Extract the (X, Y) coordinate from the center of the cell holding the provided text.  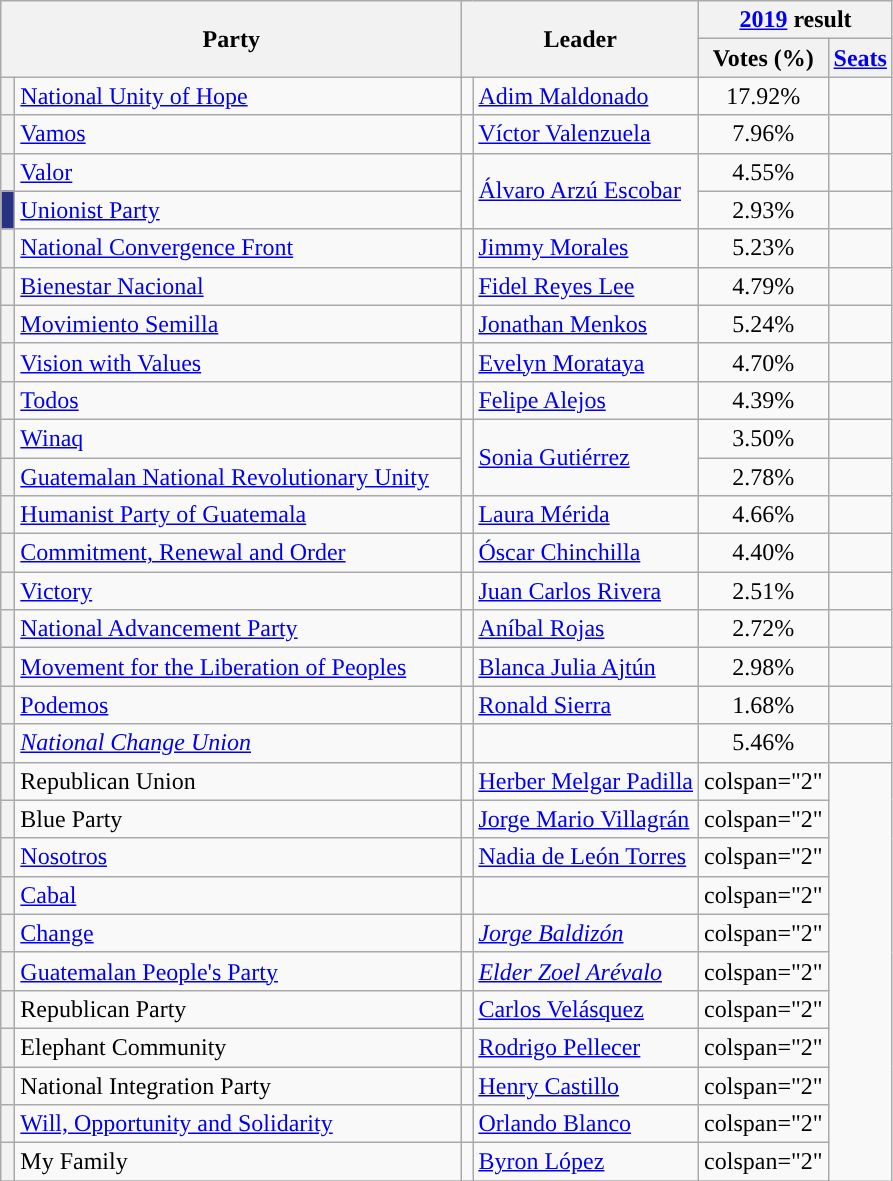
2.51% (764, 591)
Commitment, Renewal and Order (238, 553)
Aníbal Rojas (586, 629)
Laura Mérida (586, 515)
Valor (238, 172)
Nadia de León Torres (586, 857)
Winaq (238, 438)
Votes (%) (764, 58)
Óscar Chinchilla (586, 553)
2.98% (764, 667)
Jimmy Morales (586, 248)
Rodrigo Pellecer (586, 1047)
5.46% (764, 743)
Movement for the Liberation of Peoples (238, 667)
Movimiento Semilla (238, 324)
Humanist Party of Guatemala (238, 515)
Leader (580, 39)
Bienestar Nacional (238, 286)
Sonia Gutiérrez (586, 457)
Cabal (238, 895)
Republican Party (238, 1009)
5.24% (764, 324)
Nosotros (238, 857)
2.72% (764, 629)
Felipe Alejos (586, 400)
17.92% (764, 96)
4.40% (764, 553)
Victory (238, 591)
Evelyn Morataya (586, 362)
Change (238, 933)
Byron López (586, 1162)
4.66% (764, 515)
5.23% (764, 248)
Jorge Mario Villagrán (586, 819)
Podemos (238, 705)
Vamos (238, 134)
4.55% (764, 172)
Herber Melgar Padilla (586, 781)
Orlando Blanco (586, 1124)
Henry Castillo (586, 1085)
Jorge Baldizón (586, 933)
National Change Union (238, 743)
2019 result (796, 20)
National Advancement Party (238, 629)
Fidel Reyes Lee (586, 286)
Seats (860, 58)
National Unity of Hope (238, 96)
Jonathan Menkos (586, 324)
Álvaro Arzú Escobar (586, 191)
Elephant Community (238, 1047)
Juan Carlos Rivera (586, 591)
4.79% (764, 286)
Blanca Julia Ajtún (586, 667)
2.93% (764, 210)
My Family (238, 1162)
1.68% (764, 705)
3.50% (764, 438)
Víctor Valenzuela (586, 134)
Blue Party (238, 819)
National Integration Party (238, 1085)
Todos (238, 400)
Guatemalan National Revolutionary Unity (238, 477)
Republican Union (238, 781)
Carlos Velásquez (586, 1009)
7.96% (764, 134)
Guatemalan People's Party (238, 971)
2.78% (764, 477)
Will, Opportunity and Solidarity (238, 1124)
Adim Maldonado (586, 96)
Unionist Party (238, 210)
National Convergence Front (238, 248)
Ronald Sierra (586, 705)
Vision with Values (238, 362)
Party (232, 39)
4.70% (764, 362)
Elder Zoel Arévalo (586, 971)
4.39% (764, 400)
